Extract the (x, y) coordinate from the center of the cell holding the provided text.  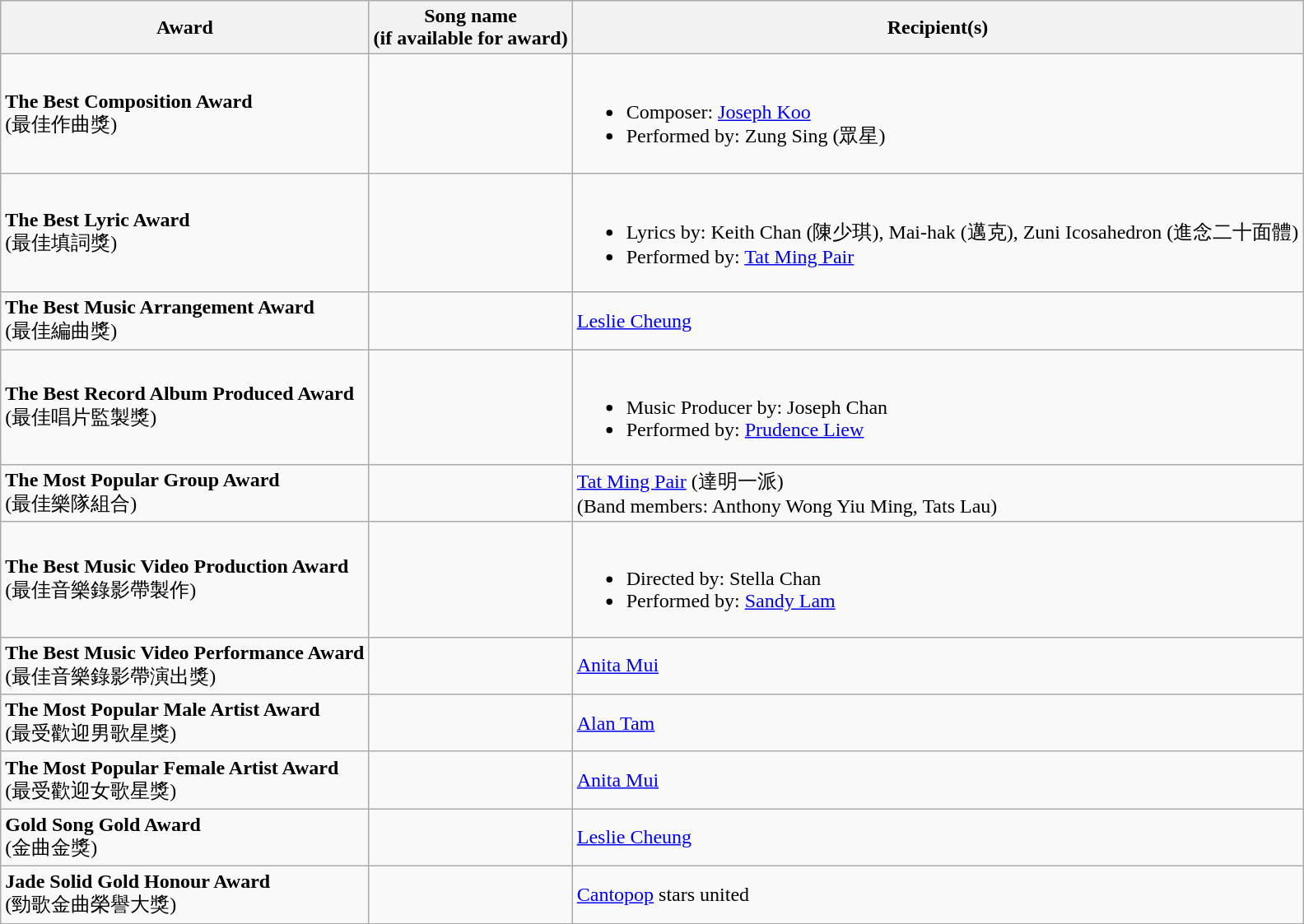
The Most Popular Group Award(最佳樂隊組合) (184, 494)
The Best Music Arrangement Award(最佳編曲獎) (184, 321)
Composer: Joseph KooPerformed by: Zung Sing (眾星) (938, 114)
The Most Popular Female Artist Award(最受歡迎女歌星獎) (184, 780)
Song name(if available for award) (471, 28)
Directed by: Stella ChanPerformed by: Sandy Lam (938, 579)
Cantopop stars united (938, 894)
Alan Tam (938, 723)
The Best Composition Award(最佳作曲獎) (184, 114)
Recipient(s) (938, 28)
Jade Solid Gold Honour Award(勁歌金曲榮譽大獎) (184, 894)
Award (184, 28)
The Best Music Video Performance Award(最佳音樂錄影帶演出獎) (184, 666)
Music Producer by: Joseph ChanPerformed by: Prudence Liew (938, 406)
Gold Song Gold Award(金曲金獎) (184, 838)
The Best Record Album Produced Award(最佳唱片監製獎) (184, 406)
Lyrics by: Keith Chan (陳少琪), Mai-hak (邁克), Zuni Icosahedron (進念二十面體)Performed by: Tat Ming Pair (938, 232)
The Best Lyric Award(最佳填詞獎) (184, 232)
The Most Popular Male Artist Award(最受歡迎男歌星獎) (184, 723)
The Best Music Video Production Award(最佳音樂錄影帶製作) (184, 579)
Tat Ming Pair (達明一派)(Band members: Anthony Wong Yiu Ming, Tats Lau) (938, 494)
